Return (X, Y) of the center of cell containing provided text 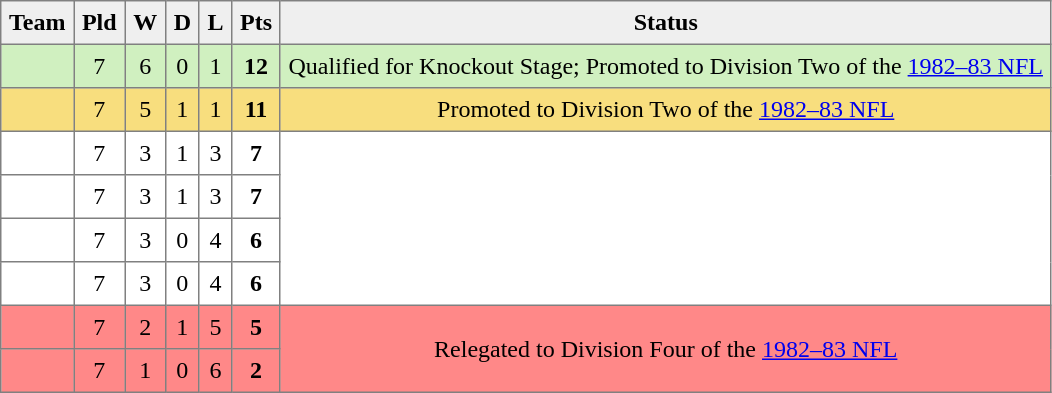
Pts (256, 23)
Pld (100, 23)
12 (256, 66)
Status (666, 23)
Relegated to Division Four of the 1982–83 NFL (666, 348)
Promoted to Division Two of the 1982–83 NFL (666, 110)
Qualified for Knockout Stage; Promoted to Division Two of the 1982–83 NFL (666, 66)
L (216, 23)
D (182, 23)
W (145, 23)
11 (256, 110)
Team (38, 23)
